Find where the given text appears and provide that cell's center as [x, y] coordinate. 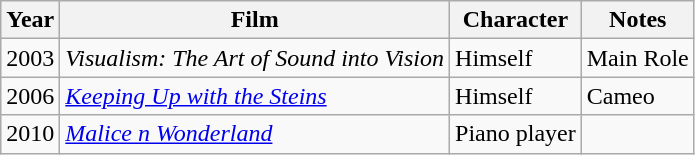
Notes [638, 20]
2003 [30, 58]
Film [255, 20]
Piano player [516, 134]
Year [30, 20]
Character [516, 20]
Visualism: The Art of Sound into Vision [255, 58]
Malice n Wonderland [255, 134]
Main Role [638, 58]
2010 [30, 134]
Cameo [638, 96]
Keeping Up with the Steins [255, 96]
2006 [30, 96]
